Provide the [X, Y] coordinate of the cell's center where the given text is located.  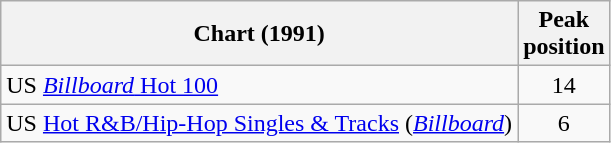
US Hot R&B/Hip-Hop Singles & Tracks (Billboard) [260, 123]
US Billboard Hot 100 [260, 85]
14 [564, 85]
6 [564, 123]
Chart (1991) [260, 34]
Peakposition [564, 34]
